Locate the cell with the specified text and output its [X, Y] center coordinate. 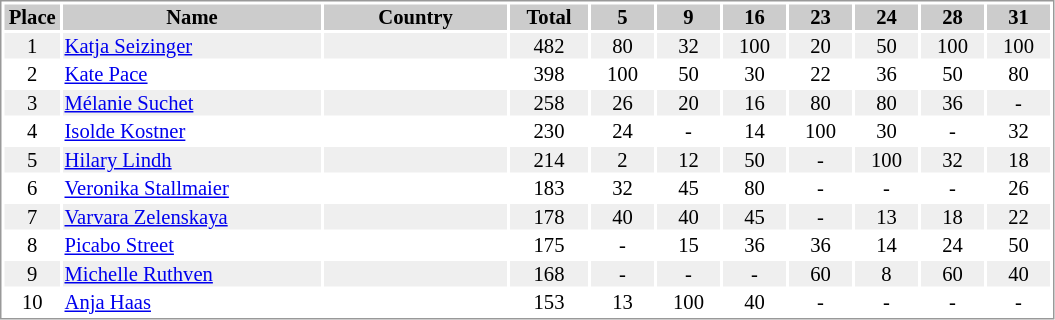
Country [416, 17]
Place [32, 17]
Anja Haas [192, 303]
175 [549, 245]
10 [32, 303]
258 [549, 103]
Mélanie Suchet [192, 103]
153 [549, 303]
4 [32, 131]
183 [549, 189]
Name [192, 17]
Hilary Lindh [192, 160]
3 [32, 103]
Katja Seizinger [192, 46]
398 [549, 75]
7 [32, 217]
6 [32, 189]
230 [549, 131]
Total [549, 17]
28 [952, 17]
178 [549, 217]
15 [688, 245]
214 [549, 160]
23 [820, 17]
31 [1018, 17]
168 [549, 274]
Kate Pace [192, 75]
12 [688, 160]
Varvara Zelenskaya [192, 217]
482 [549, 46]
Picabo Street [192, 245]
Isolde Kostner [192, 131]
Michelle Ruthven [192, 274]
Veronika Stallmaier [192, 189]
1 [32, 46]
